Extract the [x, y] coordinate from the center of the cell holding the provided text.  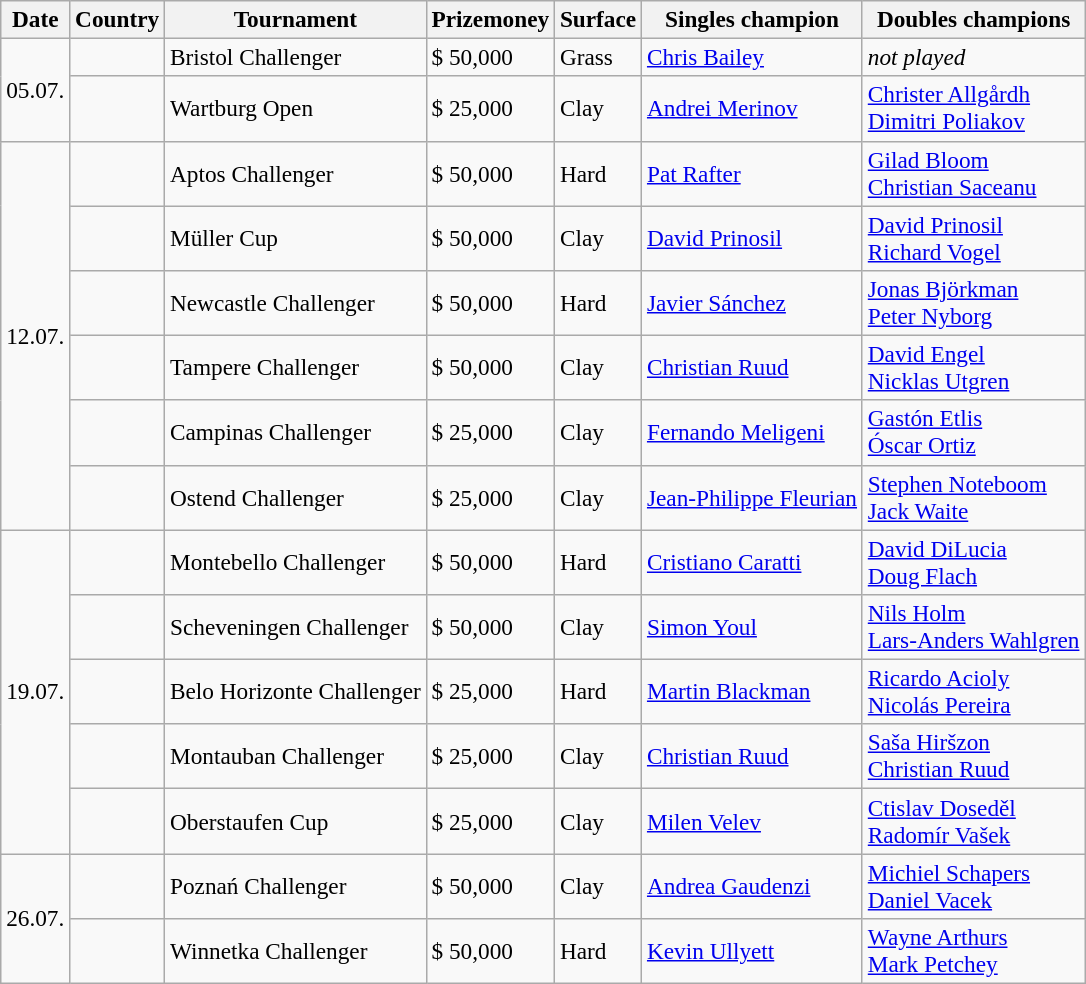
Country [118, 19]
05.07. [36, 90]
David DiLucia Doug Flach [973, 562]
Gastón Etlis Óscar Ortiz [973, 432]
Montauban Challenger [296, 756]
Newcastle Challenger [296, 302]
Doubles champions [973, 19]
Date [36, 19]
Michiel Schapers Daniel Vacek [973, 886]
Kevin Ullyett [752, 950]
Javier Sánchez [752, 302]
19.07. [36, 691]
Christer Allgårdh Dimitri Poliakov [973, 108]
Prizemoney [490, 19]
David Engel Nicklas Utgren [973, 368]
Müller Cup [296, 238]
Andrea Gaudenzi [752, 886]
not played [973, 57]
Gilad Bloom Christian Saceanu [973, 174]
David Prinosil [752, 238]
Wartburg Open [296, 108]
Oberstaufen Cup [296, 820]
Jean-Philippe Fleurian [752, 498]
Milen Velev [752, 820]
Grass [598, 57]
Simon Youl [752, 626]
Winnetka Challenger [296, 950]
Singles champion [752, 19]
David Prinosil Richard Vogel [973, 238]
Ostend Challenger [296, 498]
Poznań Challenger [296, 886]
Saša Hiršzon Christian Ruud [973, 756]
Belo Horizonte Challenger [296, 692]
Bristol Challenger [296, 57]
12.07. [36, 336]
Fernando Meligeni [752, 432]
Chris Bailey [752, 57]
Surface [598, 19]
Aptos Challenger [296, 174]
Tampere Challenger [296, 368]
Stephen Noteboom Jack Waite [973, 498]
Cristiano Caratti [752, 562]
Nils Holm Lars-Anders Wahlgren [973, 626]
Jonas Björkman Peter Nyborg [973, 302]
Wayne Arthurs Mark Petchey [973, 950]
26.07. [36, 918]
Andrei Merinov [752, 108]
Martin Blackman [752, 692]
Campinas Challenger [296, 432]
Montebello Challenger [296, 562]
Ricardo Acioly Nicolás Pereira [973, 692]
Scheveningen Challenger [296, 626]
Ctislav Doseděl Radomír Vašek [973, 820]
Pat Rafter [752, 174]
Tournament [296, 19]
